From the cell containing the given text, extract its center point as [x, y] coordinate. 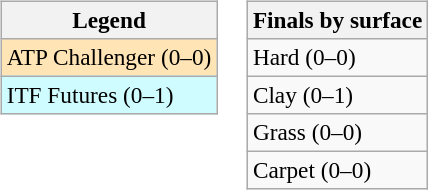
Carpet (0–0) [337, 171]
ITF Futures (0–1) [108, 95]
Legend [108, 20]
Hard (0–0) [337, 57]
ATP Challenger (0–0) [108, 57]
Finals by surface [337, 20]
Grass (0–0) [337, 133]
Clay (0–1) [337, 95]
